From the cell containing the given text, extract its center point as [X, Y] coordinate. 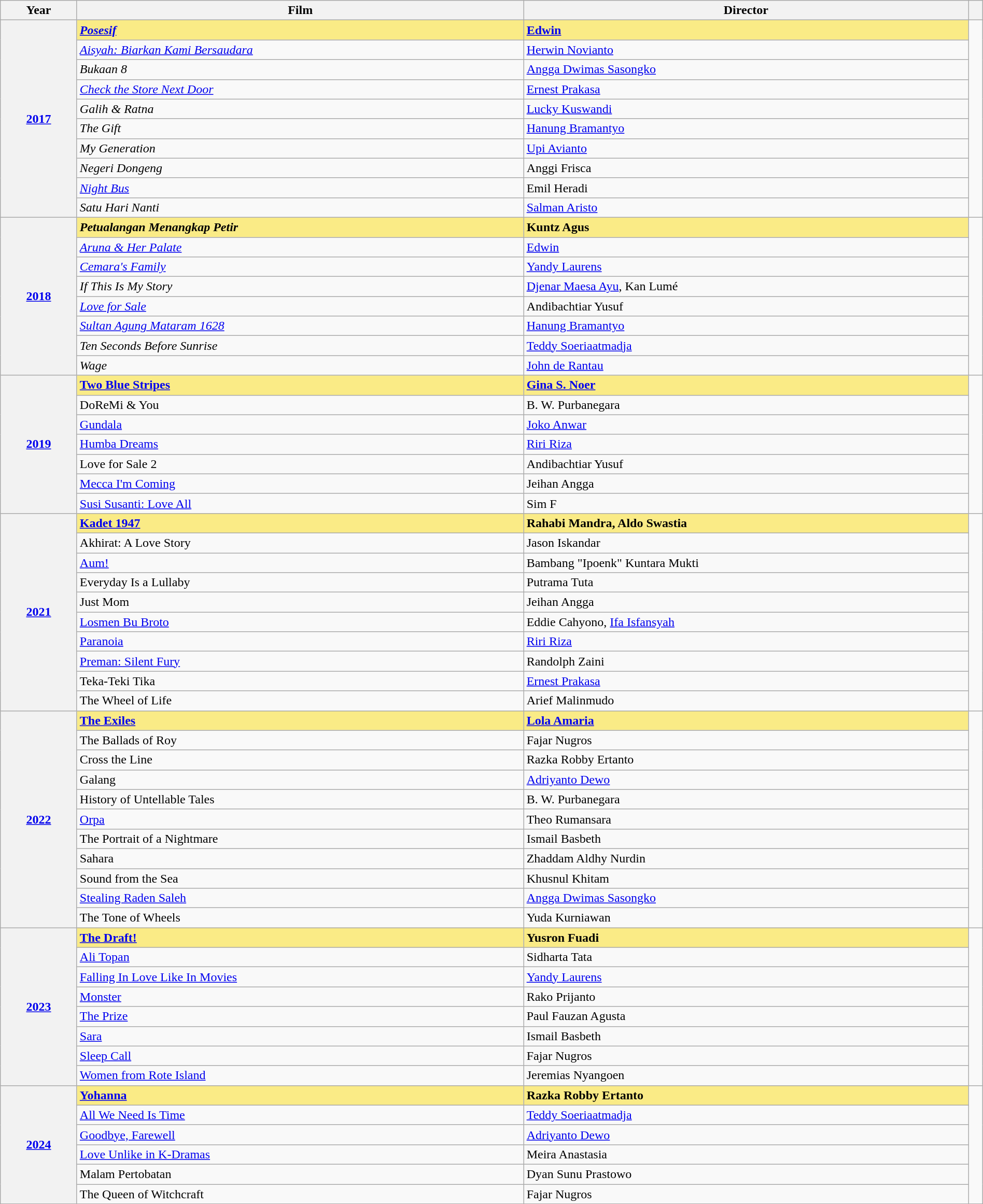
2024 [39, 1144]
Year [39, 10]
Sultan Agung Mataram 1628 [300, 326]
Stealing Raden Saleh [300, 898]
Love for Sale [300, 306]
Gundala [300, 424]
Satu Hari Nanti [300, 207]
Aum! [300, 562]
Eddie Cahyono, Ifa Isfansyah [746, 622]
Negeri Dongeng [300, 168]
The Exiles [300, 720]
Women from Rote Island [300, 1075]
Director [746, 10]
2018 [39, 296]
Rako Prijanto [746, 997]
Malam Pertobatan [300, 1174]
Sahara [300, 858]
Everyday Is a Lullaby [300, 583]
Lola Amaria [746, 720]
Goodbye, Farewell [300, 1135]
Djenar Maesa Ayu, Kan Lumé [746, 287]
Sound from the Sea [300, 879]
Love for Sale 2 [300, 464]
Humba Dreams [300, 444]
Theo Rumansara [746, 819]
Night Bus [300, 188]
Ten Seconds Before Sunrise [300, 346]
Wage [300, 365]
Meira Anastasia [746, 1154]
Herwin Novianto [746, 50]
Sara [300, 1036]
Dyan Sunu Prastowo [746, 1174]
The Queen of Witchcraft [300, 1194]
Bukaan 8 [300, 69]
Sim F [746, 503]
2019 [39, 444]
Lucky Kuswandi [746, 109]
The Portrait of a Nightmare [300, 839]
Love Unlike in K-Dramas [300, 1154]
Kadet 1947 [300, 523]
Preman: Silent Fury [300, 661]
Yusron Fuadi [746, 938]
History of Untellable Tales [300, 799]
Rahabi Mandra, Aldo Swastia [746, 523]
2021 [39, 612]
Khusnul Khitam [746, 879]
Just Mom [300, 602]
Bambang "Ipoenk" Kuntara Mukti [746, 562]
Emil Heradi [746, 188]
Cemara's Family [300, 267]
Anggi Frisca [746, 168]
2022 [39, 819]
Two Blue Stripes [300, 385]
Putrama Tuta [746, 583]
All We Need Is Time [300, 1115]
Galih & Ratna [300, 109]
Aruna & Her Palate [300, 247]
Jason Iskandar [746, 543]
Zhaddam Aldhy Nurdin [746, 858]
Monster [300, 997]
My Generation [300, 148]
Gina S. Noer [746, 385]
Aisyah: Biarkan Kami Bersaudara [300, 50]
John de Rantau [746, 365]
Petualangan Menangkap Petir [300, 227]
Mecca I'm Coming [300, 484]
Upi Avianto [746, 148]
Film [300, 10]
Joko Anwar [746, 424]
The Tone of Wheels [300, 918]
Paranoia [300, 642]
Jeremias Nyangoen [746, 1075]
Yohanna [300, 1095]
2017 [39, 119]
Salman Aristo [746, 207]
Yuda Kurniawan [746, 918]
Randolph Zaini [746, 661]
The Prize [300, 1016]
Sleep Call [300, 1056]
Sidharta Tata [746, 957]
DoReMi & You [300, 405]
Susi Susanti: Love All [300, 503]
Teka-Teki Tika [300, 681]
2023 [39, 1007]
Paul Fauzan Agusta [746, 1016]
Arief Malinmudo [746, 701]
Check the Store Next Door [300, 89]
Akhirat: A Love Story [300, 543]
If This Is My Story [300, 287]
The Gift [300, 129]
Orpa [300, 819]
The Ballads of Roy [300, 740]
Posesif [300, 30]
The Draft! [300, 938]
Losmen Bu Broto [300, 622]
Cross the Line [300, 760]
Ali Topan [300, 957]
Galang [300, 780]
Falling In Love Like In Movies [300, 977]
Kuntz Agus [746, 227]
The Wheel of Life [300, 701]
